Scan for the cell matching the given text and deliver its (x, y) coordinate at center. 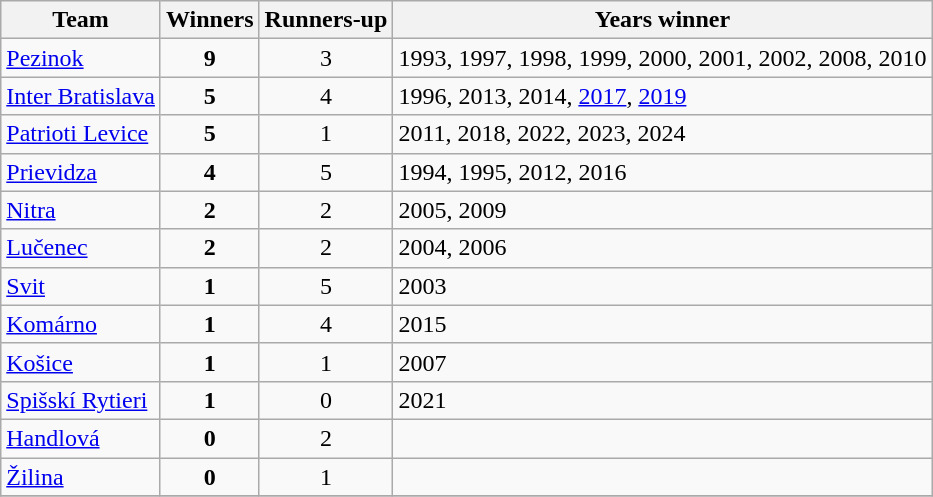
1993, 1997, 1998, 1999, 2000, 2001, 2002, 2008, 2010 (662, 58)
Runners-up (326, 20)
1994, 1995, 2012, 2016 (662, 172)
Winners (210, 20)
2004, 2006 (662, 248)
Patrioti Levice (81, 134)
Inter Bratislava (81, 96)
Years winner (662, 20)
Svit (81, 286)
Prievidza (81, 172)
9 (210, 58)
1996, 2013, 2014, 2017, 2019 (662, 96)
Pezinok (81, 58)
2007 (662, 362)
2015 (662, 324)
3 (326, 58)
Handlová (81, 438)
Komárno (81, 324)
Žilina (81, 477)
Košice (81, 362)
Lučenec (81, 248)
Nitra (81, 210)
2021 (662, 400)
2003 (662, 286)
2005, 2009 (662, 210)
Team (81, 20)
Spišskí Rytieri (81, 400)
2011, 2018, 2022, 2023, 2024 (662, 134)
